Extract the [X, Y] coordinate from the center of the cell holding the provided text.  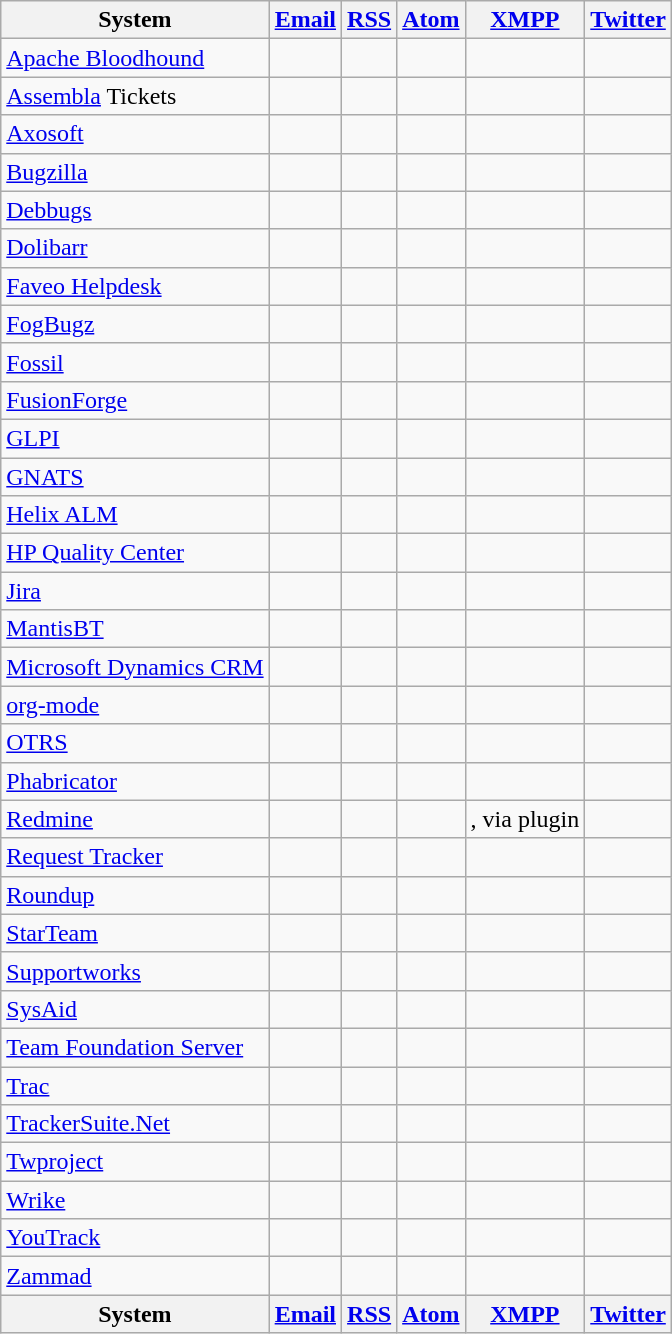
FogBugz [135, 324]
Twproject [135, 1162]
StarTeam [135, 933]
FusionForge [135, 400]
Debbugs [135, 210]
Assembla Tickets [135, 96]
Apache Bloodhound [135, 58]
Fossil [135, 362]
, via plugin [525, 819]
TrackerSuite.Net [135, 1124]
Redmine [135, 819]
Helix ALM [135, 515]
Wrike [135, 1200]
GLPI [135, 438]
Jira [135, 591]
YouTrack [135, 1238]
OTRS [135, 743]
Team Foundation Server [135, 1047]
Request Tracker [135, 857]
Faveo Helpdesk [135, 286]
Bugzilla [135, 172]
Microsoft Dynamics CRM [135, 667]
Phabricator [135, 781]
Dolibarr [135, 248]
org-mode [135, 705]
SysAid [135, 1009]
Axosoft [135, 134]
Trac [135, 1085]
GNATS [135, 477]
MantisBT [135, 629]
Roundup [135, 895]
HP Quality Center [135, 553]
Zammad [135, 1276]
Supportworks [135, 971]
